From the cell containing the given text, extract its center point as [x, y] coordinate. 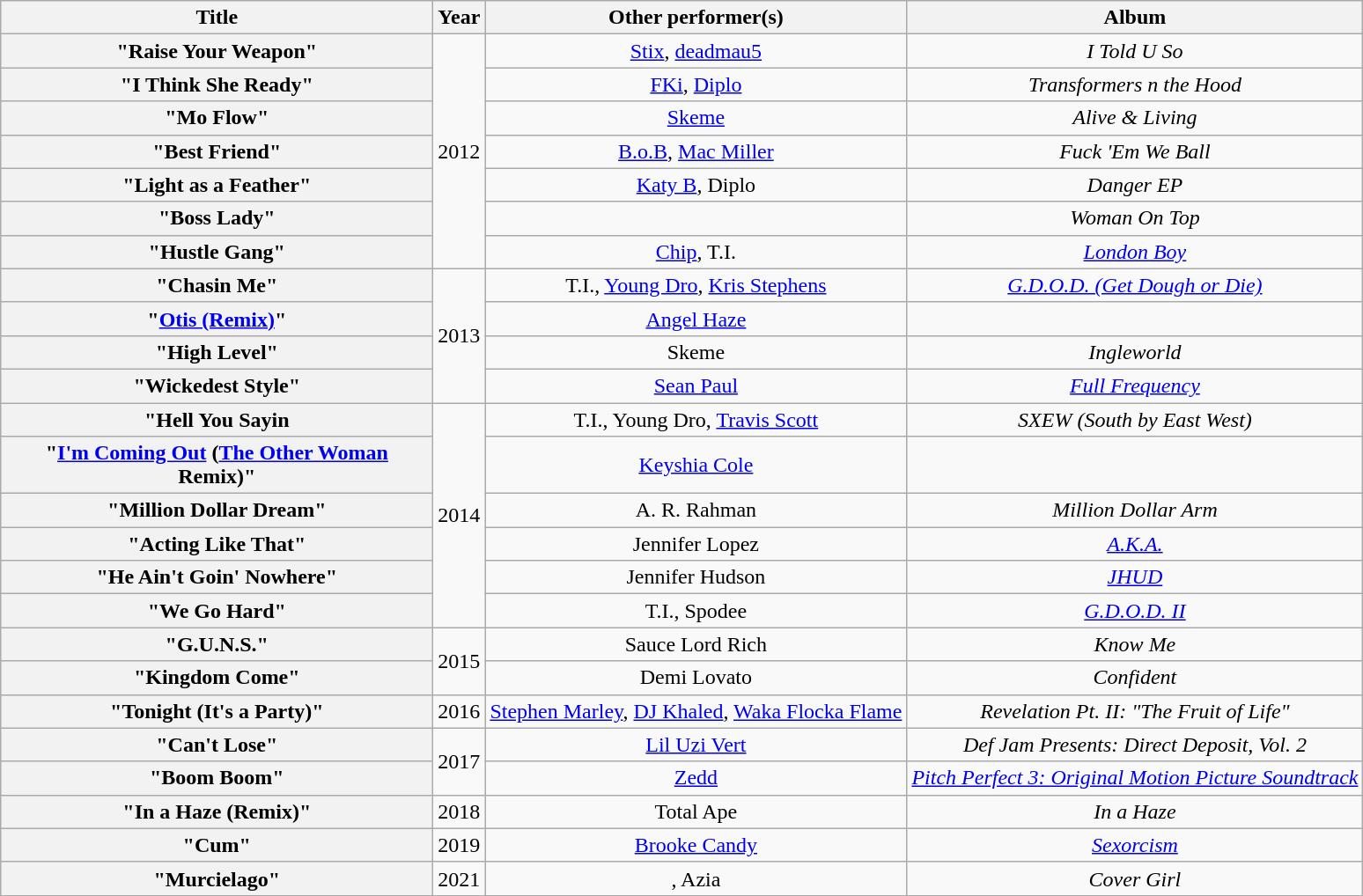
Katy B, Diplo [696, 185]
"Kingdom Come" [217, 678]
"Mo Flow" [217, 118]
Full Frequency [1135, 386]
Cover Girl [1135, 878]
Sean Paul [696, 386]
Year [460, 18]
A.K.A. [1135, 544]
2021 [460, 878]
A. R. Rahman [696, 510]
"Otis (Remix)" [217, 319]
Zedd [696, 778]
SXEW (South by East West) [1135, 420]
2012 [460, 151]
Total Ape [696, 812]
Angel Haze [696, 319]
Lil Uzi Vert [696, 745]
Pitch Perfect 3: Original Motion Picture Soundtrack [1135, 778]
Confident [1135, 678]
Brooke Candy [696, 845]
Jennifer Lopez [696, 544]
2017 [460, 761]
"Can't Lose" [217, 745]
T.I., Spodee [696, 611]
JHUD [1135, 577]
Ingleworld [1135, 352]
2019 [460, 845]
Sexorcism [1135, 845]
"Cum" [217, 845]
Know Me [1135, 644]
"Boss Lady" [217, 218]
T.I., Young Dro, Travis Scott [696, 420]
Stix, deadmau5 [696, 51]
London Boy [1135, 252]
Album [1135, 18]
"G.U.N.S." [217, 644]
Transformers n the Hood [1135, 84]
, Azia [696, 878]
"He Ain't Goin' Nowhere" [217, 577]
G.D.O.D. (Get Dough or Die) [1135, 285]
"I Think She Ready" [217, 84]
T.I., Young Dro, Kris Stephens [696, 285]
In a Haze [1135, 812]
2016 [460, 711]
"Best Friend" [217, 151]
"Million Dollar Dream" [217, 510]
"Acting Like That" [217, 544]
"Murcielago" [217, 878]
"I'm Coming Out (The Other Woman Remix)" [217, 465]
Title [217, 18]
Stephen Marley, DJ Khaled, Waka Flocka Flame [696, 711]
"Raise Your Weapon" [217, 51]
"Wickedest Style" [217, 386]
G.D.O.D. II [1135, 611]
"Hell You Sayin [217, 420]
Jennifer Hudson [696, 577]
2018 [460, 812]
"Boom Boom" [217, 778]
"Tonight (It's a Party)" [217, 711]
Other performer(s) [696, 18]
Demi Lovato [696, 678]
"Hustle Gang" [217, 252]
"Light as a Feather" [217, 185]
2014 [460, 516]
Revelation Pt. II: "The Fruit of Life" [1135, 711]
Woman On Top [1135, 218]
2015 [460, 661]
"We Go Hard" [217, 611]
"Chasin Me" [217, 285]
Sauce Lord Rich [696, 644]
"In a Haze (Remix)" [217, 812]
Fuck 'Em We Ball [1135, 151]
"High Level" [217, 352]
Keyshia Cole [696, 465]
Def Jam Presents: Direct Deposit, Vol. 2 [1135, 745]
Alive & Living [1135, 118]
FKi, Diplo [696, 84]
B.o.B, Mac Miller [696, 151]
Danger EP [1135, 185]
I Told U So [1135, 51]
Chip, T.I. [696, 252]
Million Dollar Arm [1135, 510]
2013 [460, 335]
